Locate the cell with the specified text and output its [X, Y] center coordinate. 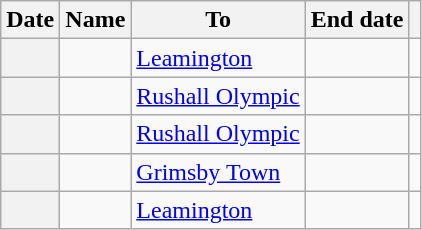
Grimsby Town [218, 172]
Date [30, 20]
To [218, 20]
End date [357, 20]
Name [96, 20]
